Search for the cell housing the specified text and yield its [X, Y] center coordinate. 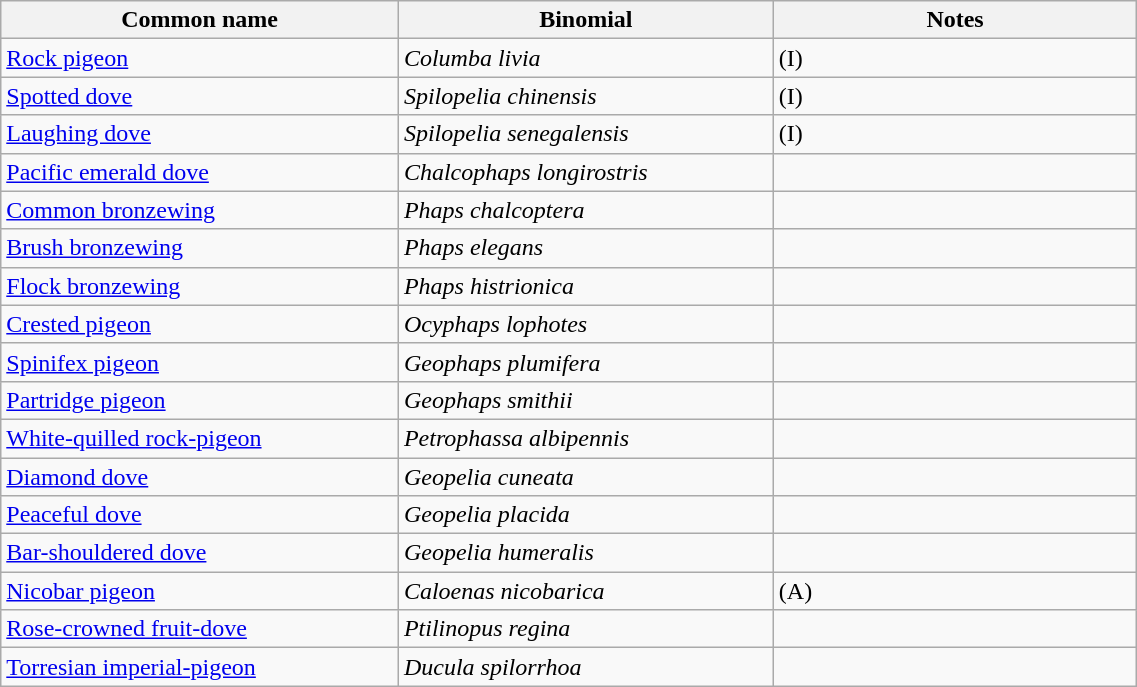
Common bronzewing [200, 210]
Geophaps plumifera [586, 362]
(A) [955, 591]
Spinifex pigeon [200, 362]
Rose-crowned fruit-dove [200, 629]
Geopelia cuneata [586, 477]
Common name [200, 20]
Peaceful dove [200, 515]
Bar-shouldered dove [200, 553]
Caloenas nicobarica [586, 591]
Chalcophaps longirostris [586, 172]
Spilopelia senegalensis [586, 134]
Diamond dove [200, 477]
Rock pigeon [200, 58]
Phaps chalcoptera [586, 210]
Phaps elegans [586, 248]
Torresian imperial-pigeon [200, 667]
Laughing dove [200, 134]
Geopelia humeralis [586, 553]
Ducula spilorrhoa [586, 667]
Binomial [586, 20]
Partridge pigeon [200, 400]
White-quilled rock-pigeon [200, 438]
Geophaps smithii [586, 400]
Geopelia placida [586, 515]
Crested pigeon [200, 324]
Ocyphaps lophotes [586, 324]
Nicobar pigeon [200, 591]
Phaps histrionica [586, 286]
Brush bronzewing [200, 248]
Notes [955, 20]
Petrophassa albipennis [586, 438]
Spilopelia chinensis [586, 96]
Spotted dove [200, 96]
Pacific emerald dove [200, 172]
Flock bronzewing [200, 286]
Columba livia [586, 58]
Ptilinopus regina [586, 629]
